Determine the [X, Y] coordinate at the center of the cell enclosing the given text.  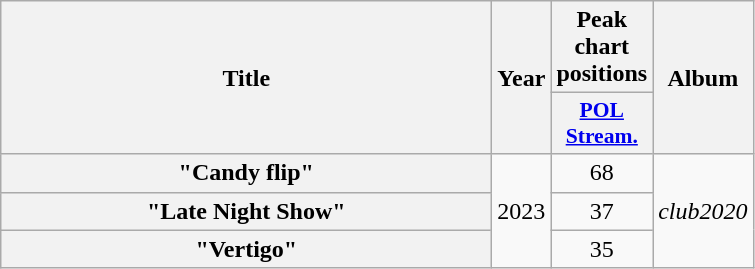
68 [602, 173]
"Candy flip" [246, 173]
POLStream. [602, 124]
35 [602, 249]
"Vertigo" [246, 249]
Year [522, 78]
club2020 [703, 211]
37 [602, 211]
Album [703, 78]
"Late Night Show" [246, 211]
2023 [522, 211]
Title [246, 78]
Peak chart positions [602, 47]
